Identify which cell holds the provided text, then report its (X, Y) central coordinate. 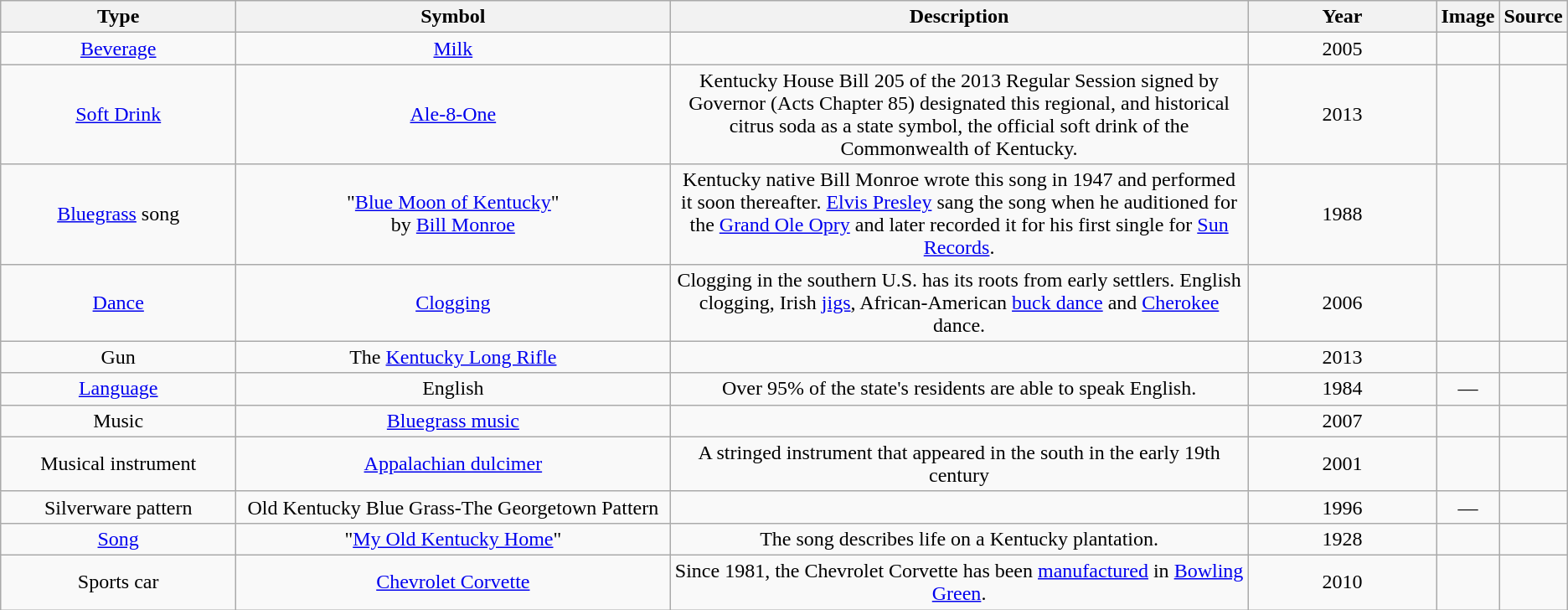
Appalachian dulcimer (453, 464)
Bluegrass song (119, 215)
1988 (1342, 215)
Soft Drink (119, 114)
2007 (1342, 421)
Description (959, 17)
Since 1981, the Chevrolet Corvette has been manufactured in Bowling Green. (959, 582)
Musical instrument (119, 464)
Ale-8-One (453, 114)
1928 (1342, 539)
Silverware pattern (119, 507)
Type (119, 17)
Bluegrass music (453, 421)
Chevrolet Corvette (453, 582)
"My Old Kentucky Home" (453, 539)
Image (1467, 17)
Clogging in the southern U.S. has its roots from early settlers. English clogging, Irish jigs, African-American buck dance and Cherokee dance. (959, 302)
Gun (119, 357)
"Blue Moon of Kentucky"by Bill Monroe (453, 215)
2006 (1342, 302)
2005 (1342, 49)
Music (119, 421)
Old Kentucky Blue Grass-The Georgetown Pattern (453, 507)
The song describes life on a Kentucky plantation. (959, 539)
Year (1342, 17)
The Kentucky Long Rifle (453, 357)
English (453, 389)
Clogging (453, 302)
Over 95% of the state's residents are able to speak English. (959, 389)
2010 (1342, 582)
Sports car (119, 582)
Milk (453, 49)
Song (119, 539)
Symbol (453, 17)
Beverage (119, 49)
1984 (1342, 389)
Language (119, 389)
1996 (1342, 507)
Dance (119, 302)
A stringed instrument that appeared in the south in the early 19th century (959, 464)
2001 (1342, 464)
Source (1533, 17)
